Scan for the cell matching the given text and deliver its (x, y) coordinate at center. 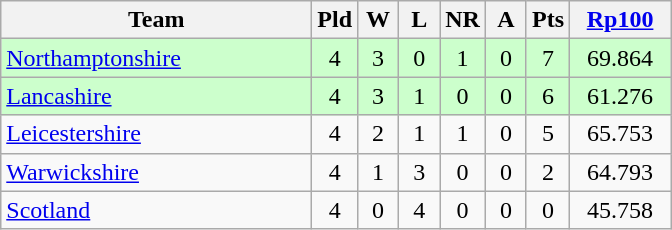
Scotland (156, 210)
Warwickshire (156, 172)
69.864 (620, 58)
7 (548, 58)
L (420, 20)
Pts (548, 20)
5 (548, 134)
6 (548, 96)
65.753 (620, 134)
W (378, 20)
Team (156, 20)
Northamptonshire (156, 58)
61.276 (620, 96)
A (506, 20)
Pld (335, 20)
Leicestershire (156, 134)
NR (463, 20)
Lancashire (156, 96)
Rp100 (620, 20)
64.793 (620, 172)
45.758 (620, 210)
